From the cell containing the given text, extract its center point as [X, Y] coordinate. 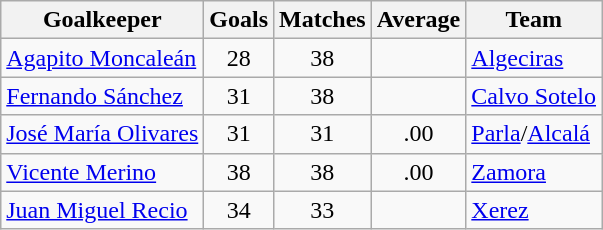
Parla/Alcalá [534, 134]
Algeciras [534, 58]
Average [418, 20]
Goalkeeper [102, 20]
Juan Miguel Recio [102, 210]
Zamora [534, 172]
José María Olivares [102, 134]
Team [534, 20]
Fernando Sánchez [102, 96]
Goals [239, 20]
Vicente Merino [102, 172]
28 [239, 58]
Matches [323, 20]
33 [323, 210]
34 [239, 210]
Agapito Moncaleán [102, 58]
Calvo Sotelo [534, 96]
Xerez [534, 210]
